Detect which cell encompasses the target text, then output its (x, y) center coordinate. 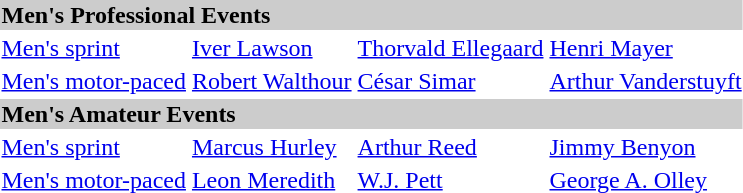
César Simar (450, 81)
Robert Walthour (272, 81)
Henri Mayer (646, 48)
Jimmy Benyon (646, 147)
Arthur Vanderstuyft (646, 81)
Men's motor-paced (94, 81)
Marcus Hurley (272, 147)
Arthur Reed (450, 147)
Iver Lawson (272, 48)
Men's Amateur Events (372, 114)
Thorvald Ellegaard (450, 48)
Men's Professional Events (372, 15)
